Determine the [X, Y] coordinate at the center of the cell enclosing the given text.  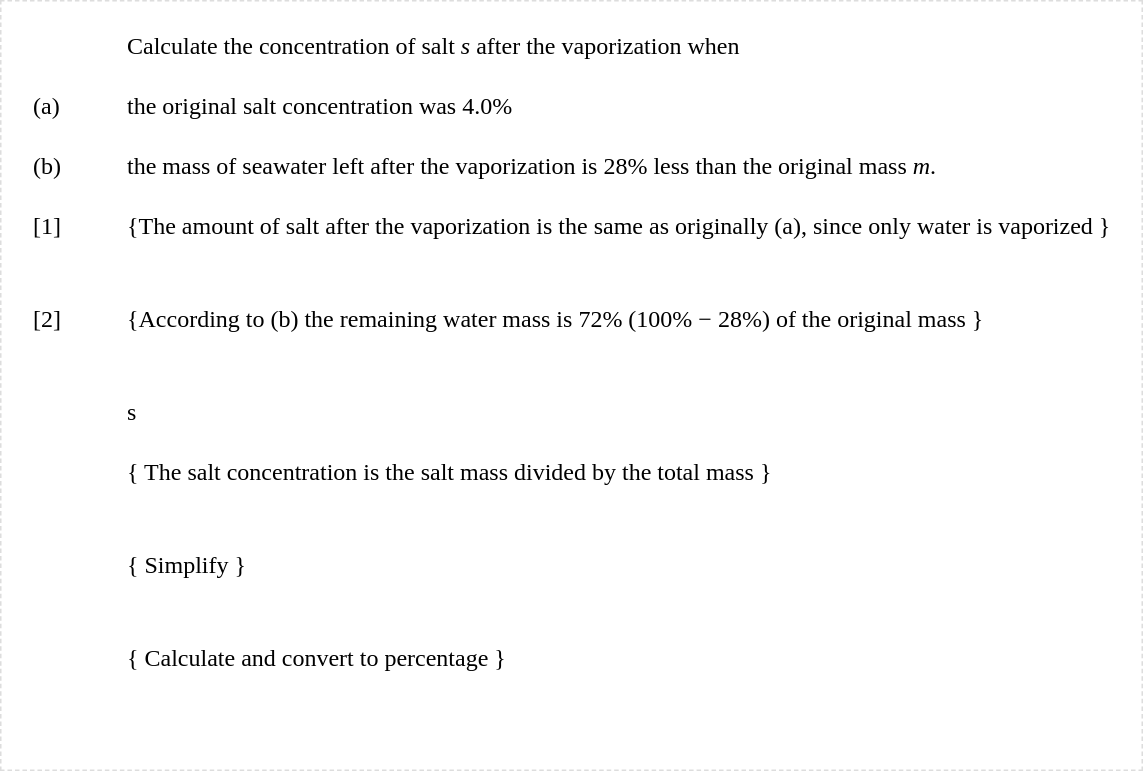
Calculate the concentration of salt s after the vaporization when [618, 47]
the original salt concentration was 4.0% [618, 107]
(a) [48, 107]
(b) [48, 167]
{The amount of salt after the vaporization is the same as originally (a), since only water is vaporized } [618, 227]
[2] [48, 319]
s [618, 413]
{ The salt concentration is the salt mass divided by the total mass } [618, 473]
{ Simplify } [618, 565]
{According to (b) the remaining water mass is 72% (100% − 28%) of the original mass } [618, 319]
[1] [48, 227]
{ Calculate and convert to percentage } [618, 659]
the mass of seawater left after the vaporization is 28% less than the original mass m. [618, 167]
